Output the (x, y) coordinate of the center of the cell containing the given text.  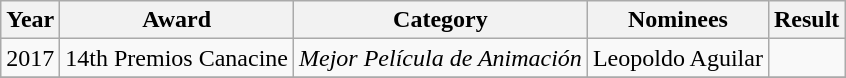
Result (806, 20)
2017 (30, 58)
Mejor Película de Animación (441, 58)
Leopoldo Aguilar (678, 58)
14th Premios Canacine (177, 58)
Year (30, 20)
Nominees (678, 20)
Award (177, 20)
Category (441, 20)
